Return the [X, Y] coordinate for the center point of the cell that contains the specified text.  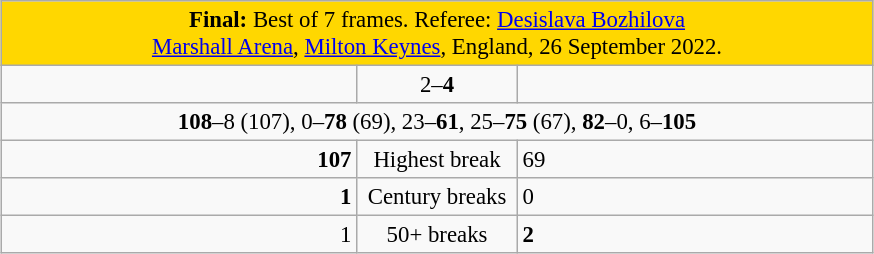
Century breaks [438, 197]
108–8 (107), 0–78 (69), 23–61, 25–75 (67), 82–0, 6–105 [437, 122]
2 [695, 235]
107 [179, 160]
0 [695, 197]
69 [695, 160]
Highest break [438, 160]
50+ breaks [438, 235]
2–4 [438, 85]
Final: Best of 7 frames. Referee: Desislava Bozhilova Marshall Arena, Milton Keynes, England, 26 September 2022. [437, 34]
